Determine the [x, y] coordinate at the center of the cell enclosing the given text.  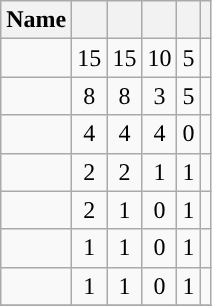
3 [160, 96]
10 [160, 58]
Name [36, 20]
